Return (x, y) of the center of cell containing provided text 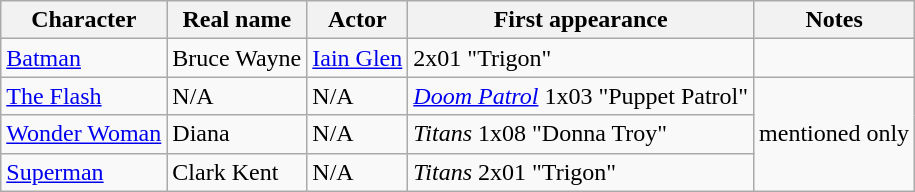
Actor (358, 20)
Real name (237, 20)
Notes (834, 20)
Doom Patrol 1x03 "Puppet Patrol" (581, 96)
Batman (84, 58)
Superman (84, 172)
Clark Kent (237, 172)
Iain Glen (358, 58)
Diana (237, 134)
2x01 "Trigon" (581, 58)
Character (84, 20)
mentioned only (834, 134)
Titans 1x08 "Donna Troy" (581, 134)
Bruce Wayne (237, 58)
First appearance (581, 20)
The Flash (84, 96)
Wonder Woman (84, 134)
Titans 2x01 "Trigon" (581, 172)
